Return the (X, Y) coordinate for the center point of the cell that contains the specified text.  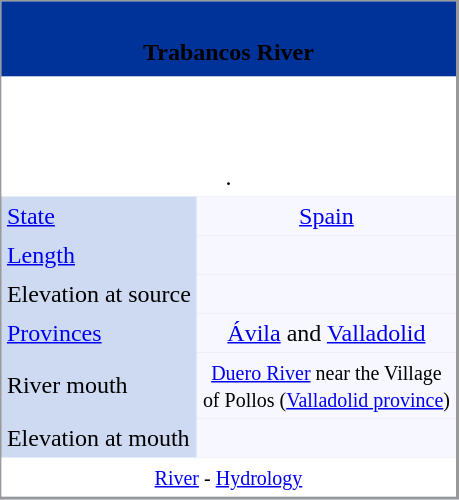
. (228, 136)
Elevation at mouth (99, 438)
Elevation at source (99, 294)
Ávila and Valladolid (326, 334)
State (99, 216)
Duero River near the Villageof Pollos (Valladolid province) (326, 385)
Length (99, 256)
Provinces (99, 334)
River - Hydrology (228, 478)
Spain (326, 216)
River mouth (99, 385)
